Output the (X, Y) coordinate of the center of the cell containing the given text.  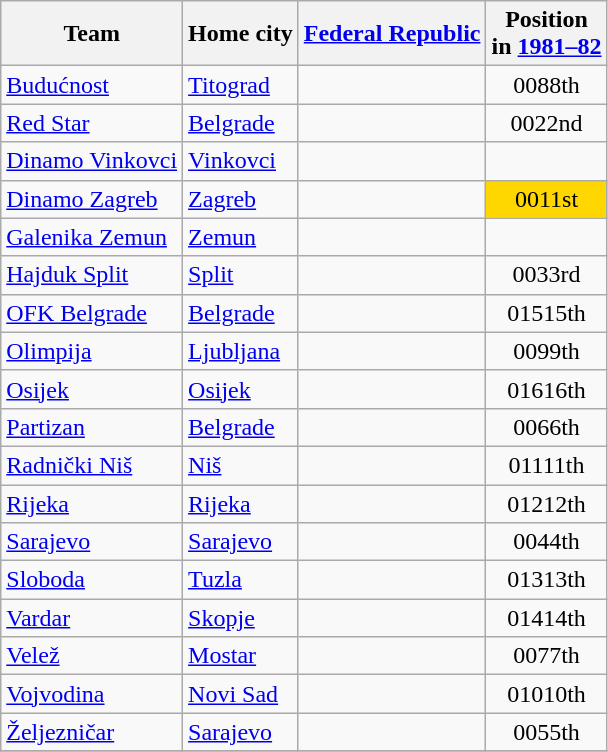
0077th (546, 656)
Zemun (241, 237)
01313th (546, 580)
0055th (546, 732)
Dinamo Vinkovci (92, 161)
Sloboda (92, 580)
01010th (546, 694)
Olimpija (92, 351)
Vinkovci (241, 161)
Radnički Niš (92, 465)
Zagreb (241, 199)
0088th (546, 85)
01515th (546, 313)
0011st (546, 199)
01212th (546, 503)
Home city (241, 34)
Vardar (92, 618)
01616th (546, 389)
Federal Republic (392, 34)
0022nd (546, 123)
Tuzla (241, 580)
Dinamo Zagreb (92, 199)
01111th (546, 465)
Partizan (92, 427)
Budućnost (92, 85)
Novi Sad (241, 694)
Team (92, 34)
Split (241, 275)
Hajduk Split (92, 275)
Red Star (92, 123)
Vojvodina (92, 694)
Positionin 1981–82 (546, 34)
0033rd (546, 275)
Velež (92, 656)
Titograd (241, 85)
01414th (546, 618)
0099th (546, 351)
Galenika Zemun (92, 237)
Željezničar (92, 732)
Ljubljana (241, 351)
0066th (546, 427)
OFK Belgrade (92, 313)
Skopje (241, 618)
Mostar (241, 656)
Niš (241, 465)
0044th (546, 542)
